Return (X, Y) of the center of cell containing provided text 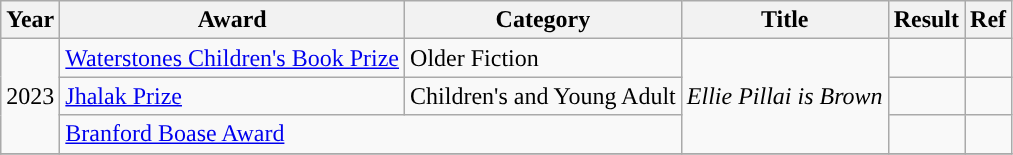
2023 (30, 96)
Ellie Pillai is Brown (784, 96)
Older Fiction (544, 58)
Title (784, 20)
Jhalak Prize (232, 96)
Waterstones Children's Book Prize (232, 58)
Children's and Young Adult (544, 96)
Branford Boase Award (370, 134)
Year (30, 20)
Ref (988, 20)
Category (544, 20)
Result (926, 20)
Award (232, 20)
